Scan for the cell matching the given text and deliver its (X, Y) coordinate at center. 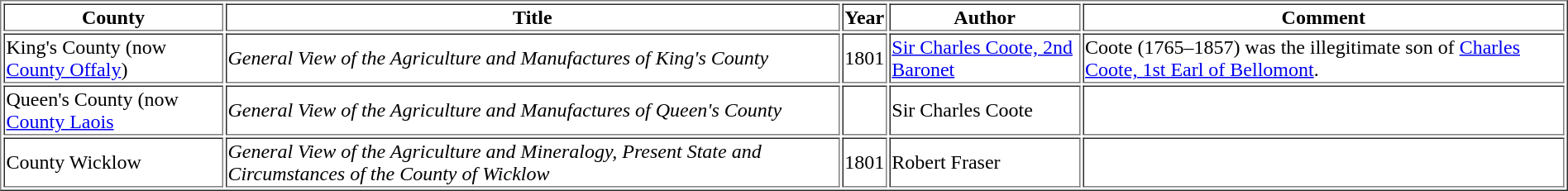
Comment (1323, 17)
County (112, 17)
General View of the Agriculture and Manufactures of Queen's County (533, 111)
Sir Charles Coote, 2nd Baronet (984, 58)
Year (864, 17)
Sir Charles Coote (984, 111)
General View of the Agriculture and Mineralogy, Present State and Circumstances of the County of Wicklow (533, 162)
Author (984, 17)
Coote (1765–1857) was the illegitimate son of Charles Coote, 1st Earl of Bellomont. (1323, 58)
King's County (now County Offaly) (112, 58)
Queen's County (now County Laois (112, 111)
General View of the Agriculture and Manufactures of King's County (533, 58)
Robert Fraser (984, 162)
Title (533, 17)
County Wicklow (112, 162)
